Return the [x, y] coordinate for the center point of the cell that contains the specified text.  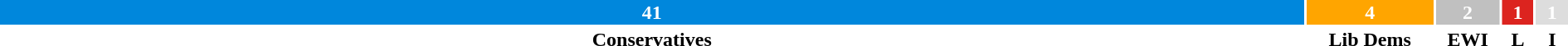
41 [652, 12]
2 [1468, 12]
4 [1371, 12]
